Search for the cell housing the specified text and yield its [x, y] center coordinate. 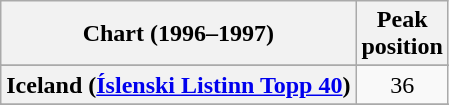
Iceland (Íslenski Listinn Topp 40) [178, 85]
Chart (1996–1997) [178, 34]
36 [402, 85]
Peakposition [402, 34]
